Provide the [x, y] coordinate of the cell's center where the given text is located.  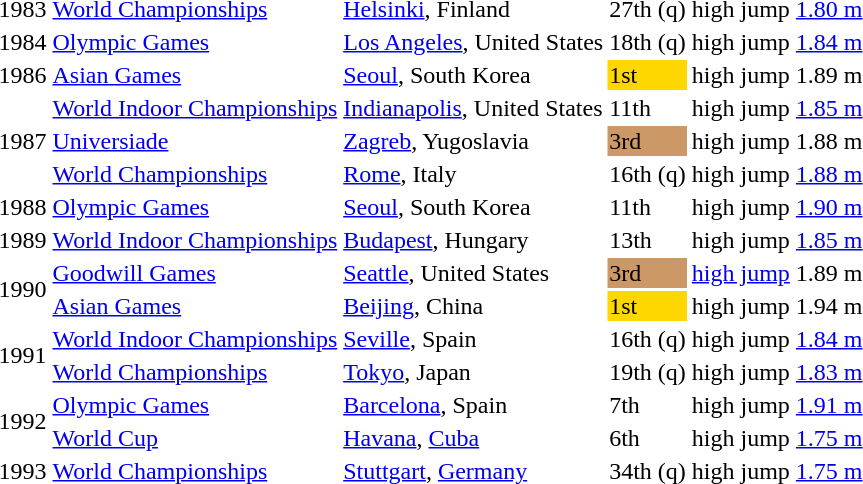
Goodwill Games [195, 273]
Budapest, Hungary [474, 240]
Havana, Cuba [474, 438]
Barcelona, Spain [474, 405]
Universiade [195, 141]
Tokyo, Japan [474, 372]
6th [648, 438]
18th (q) [648, 42]
Indianapolis, United States [474, 108]
Rome, Italy [474, 174]
Seville, Spain [474, 339]
19th (q) [648, 372]
7th [648, 405]
World Cup [195, 438]
Los Angeles, United States [474, 42]
Zagreb, Yugoslavia [474, 141]
Beijing, China [474, 306]
13th [648, 240]
Seattle, United States [474, 273]
